From the cell containing the given text, extract its center point as (x, y) coordinate. 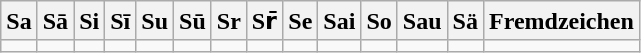
Sr̄ (264, 21)
Sau (422, 21)
So (379, 21)
Su (155, 21)
Sai (340, 21)
Sā (55, 21)
Sa (19, 21)
Sr (228, 21)
Si (90, 21)
Fremdzeichen (561, 21)
Sū (193, 21)
Sī (120, 21)
Sä (465, 21)
Se (300, 21)
